Find where the given text appears and provide that cell's center as [X, Y] coordinate. 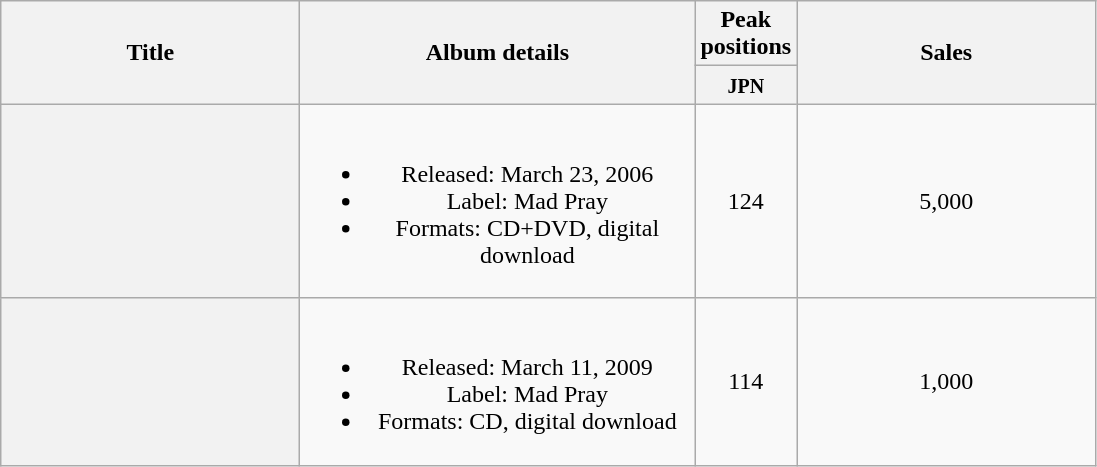
114 [746, 382]
JPN [746, 85]
Sales [946, 52]
124 [746, 201]
5,000 [946, 201]
1,000 [946, 382]
Album details [498, 52]
Released: March 23, 2006Label: Mad PrayFormats: CD+DVD, digital download [498, 201]
Peak positions [746, 34]
Released: March 11, 2009Label: Mad PrayFormats: CD, digital download [498, 382]
Title [150, 52]
